Pinpoint the cell where the given text exists, returning its [X, Y] midpoint coordinate. 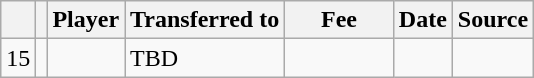
Transferred to [205, 20]
15 [18, 58]
Source [492, 20]
TBD [205, 58]
Fee [340, 20]
Player [86, 20]
Date [422, 20]
